Determine the [x, y] coordinate at the center of the cell enclosing the given text.  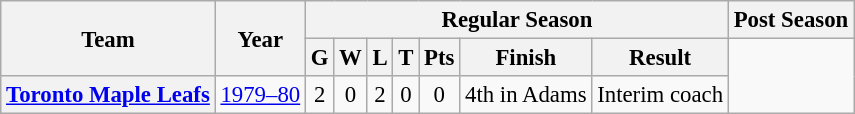
4th in Adams [526, 95]
Interim coach [660, 95]
Pts [440, 58]
Toronto Maple Leafs [108, 95]
Finish [526, 58]
1979–80 [260, 95]
L [380, 58]
Result [660, 58]
G [319, 58]
Regular Season [516, 20]
Post Season [790, 20]
Team [108, 38]
W [350, 58]
T [406, 58]
Year [260, 38]
